Output the (X, Y) coordinate of the center of the cell containing the given text.  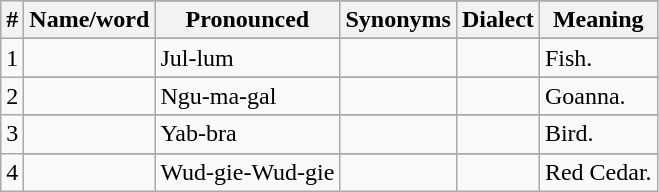
Jul-lum (248, 58)
Yab-bra (248, 134)
Meaning (598, 20)
# (12, 20)
Goanna. (598, 96)
Ngu-ma-gal (248, 96)
3 (12, 134)
2 (12, 96)
Wud-gie-Wud-gie (248, 172)
Pronounced (248, 20)
Synonyms (398, 20)
Fish. (598, 58)
Dialect (498, 20)
1 (12, 58)
Bird. (598, 134)
4 (12, 172)
Name/word (90, 20)
Red Cedar. (598, 172)
